Locate the cell with the specified text and output its (X, Y) center coordinate. 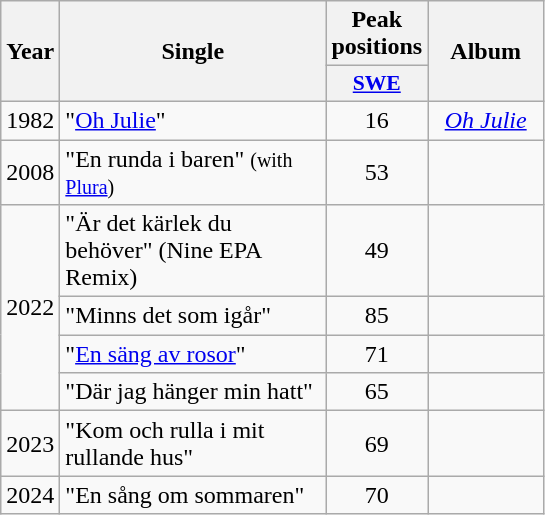
Oh Julie (486, 120)
49 (377, 251)
"En sång om sommaren" (193, 495)
2023 (30, 444)
"Är det kärlek du behöver" (Nine EPA Remix) (193, 251)
"En säng av rosor" (193, 354)
70 (377, 495)
SWE (377, 84)
Year (30, 52)
"En runda i baren" (with Plura) (193, 172)
2024 (30, 495)
65 (377, 392)
2008 (30, 172)
Peak positions (377, 34)
Single (193, 52)
85 (377, 316)
53 (377, 172)
"Kom och rulla i mit rullande hus" (193, 444)
"Oh Julie" (193, 120)
16 (377, 120)
71 (377, 354)
Album (486, 52)
"Där jag hänger min hatt" (193, 392)
69 (377, 444)
1982 (30, 120)
"Minns det som igår" (193, 316)
2022 (30, 308)
